Find where the given text appears and provide that cell's center as [x, y] coordinate. 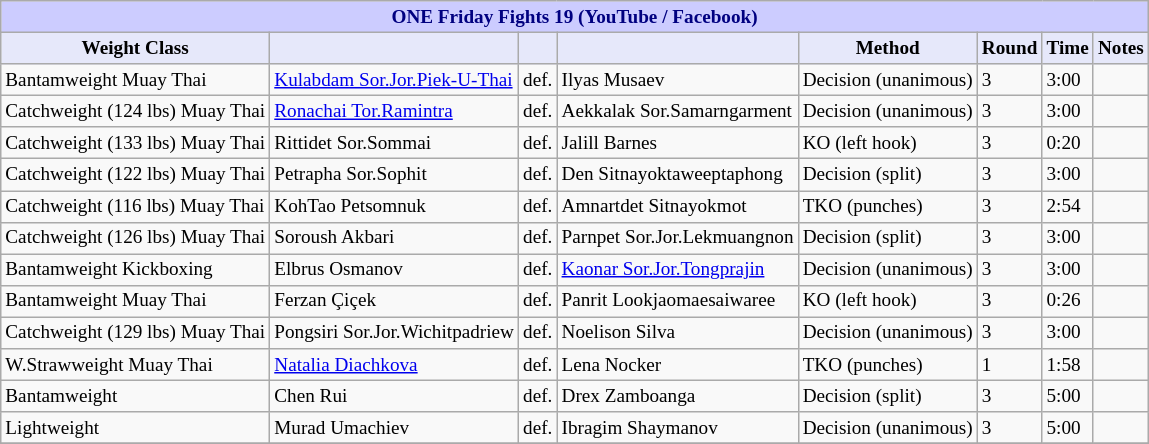
Soroush Akbari [394, 238]
Method [888, 48]
Pongsiri Sor.Jor.Wichitpadriew [394, 333]
Catchweight (124 lbs) Muay Thai [136, 111]
Noelison Silva [678, 333]
Notes [1120, 48]
Ronachai Tor.Ramintra [394, 111]
Amnartdet Sitnayokmot [678, 206]
Chen Rui [394, 396]
W.Strawweight Muay Thai [136, 365]
KohTao Petsomnuk [394, 206]
Natalia Diachkova [394, 365]
0:26 [1068, 301]
Aekkalak Sor.Samarngarment [678, 111]
Catchweight (129 lbs) Muay Thai [136, 333]
ONE Friday Fights 19 (YouTube / Facebook) [575, 17]
Kulabdam Sor.Jor.Piek-U-Thai [394, 80]
Ilyas Musaev [678, 80]
Catchweight (122 lbs) Muay Thai [136, 175]
Catchweight (133 lbs) Muay Thai [136, 143]
Ferzan Çiçek [394, 301]
1 [1010, 365]
Ibragim Shaymanov [678, 428]
Catchweight (116 lbs) Muay Thai [136, 206]
Elbrus Osmanov [394, 270]
0:20 [1068, 143]
Bantamweight [136, 396]
Petrapha Sor.Sophit [394, 175]
Lena Nocker [678, 365]
Drex Zamboanga [678, 396]
Kaonar Sor.Jor.Tongprajin [678, 270]
2:54 [1068, 206]
Bantamweight Kickboxing [136, 270]
Time [1068, 48]
Round [1010, 48]
Jalill Barnes [678, 143]
Panrit Lookjaomaesaiwaree [678, 301]
Parnpet Sor.Jor.Lekmuangnon [678, 238]
Lightweight [136, 428]
Weight Class [136, 48]
Murad Umachiev [394, 428]
Catchweight (126 lbs) Muay Thai [136, 238]
Den Sitnayoktaweeptaphong [678, 175]
Rittidet Sor.Sommai [394, 143]
1:58 [1068, 365]
